For the text-containing cell, return its midpoint in (X, Y) coordinate format. 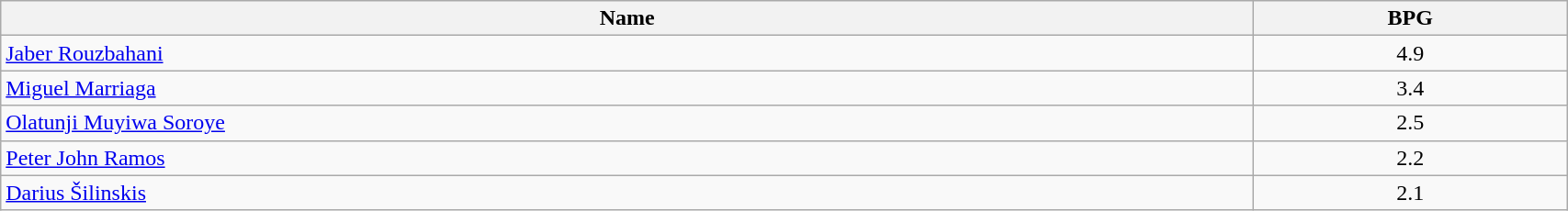
BPG (1411, 18)
3.4 (1411, 88)
Olatunji Muyiwa Soroye (627, 123)
Jaber Rouzbahani (627, 53)
4.9 (1411, 53)
Name (627, 18)
2.2 (1411, 158)
2.1 (1411, 193)
Darius Šilinskis (627, 193)
Miguel Marriaga (627, 88)
2.5 (1411, 123)
Peter John Ramos (627, 158)
